Return [X, Y] of the center of cell containing provided text 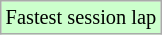
Fastest session lap [81, 17]
